Determine the (X, Y) coordinate at the center of the cell enclosing the given text.  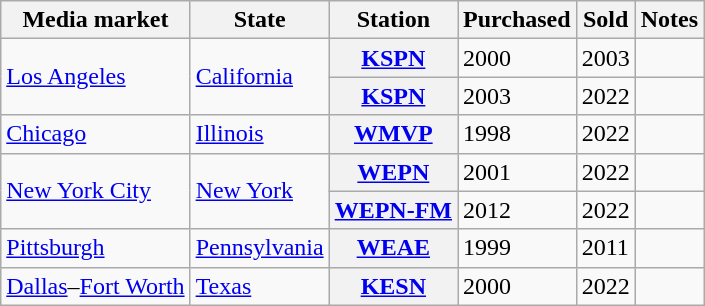
New York (260, 191)
KESN (393, 286)
Dallas–Fort Worth (96, 286)
State (260, 20)
WEPN (393, 172)
New York City (96, 191)
Pennsylvania (260, 248)
WEPN-FM (393, 210)
Notes (669, 20)
Texas (260, 286)
Pittsburgh (96, 248)
Chicago (96, 134)
Sold (606, 20)
Station (393, 20)
2012 (518, 210)
Illinois (260, 134)
Los Angeles (96, 77)
Purchased (518, 20)
1998 (518, 134)
2011 (606, 248)
WEAE (393, 248)
Media market (96, 20)
WMVP (393, 134)
1999 (518, 248)
2001 (518, 172)
California (260, 77)
